From the cell containing the given text, extract its center point as (x, y) coordinate. 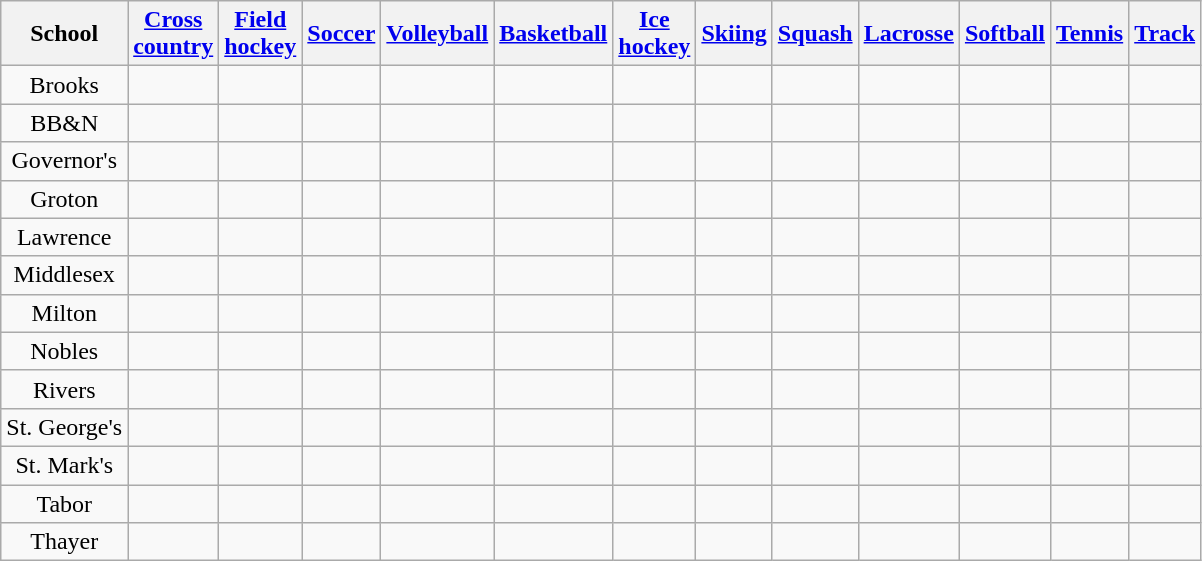
Tennis (1089, 34)
Nobles (64, 351)
Fieldhockey (260, 34)
Track (1165, 34)
Squash (815, 34)
St. George's (64, 427)
Thayer (64, 542)
Crosscountry (174, 34)
Tabor (64, 503)
School (64, 34)
Soccer (342, 34)
BB&N (64, 123)
Middlesex (64, 275)
Icehockey (654, 34)
Groton (64, 199)
Volleyball (438, 34)
Milton (64, 313)
Rivers (64, 389)
Basketball (554, 34)
Skiing (734, 34)
Lawrence (64, 237)
Lacrosse (908, 34)
Governor's (64, 161)
Softball (1004, 34)
Brooks (64, 85)
St. Mark's (64, 465)
